Provide the [X, Y] coordinate of the cell's center where the given text is located.  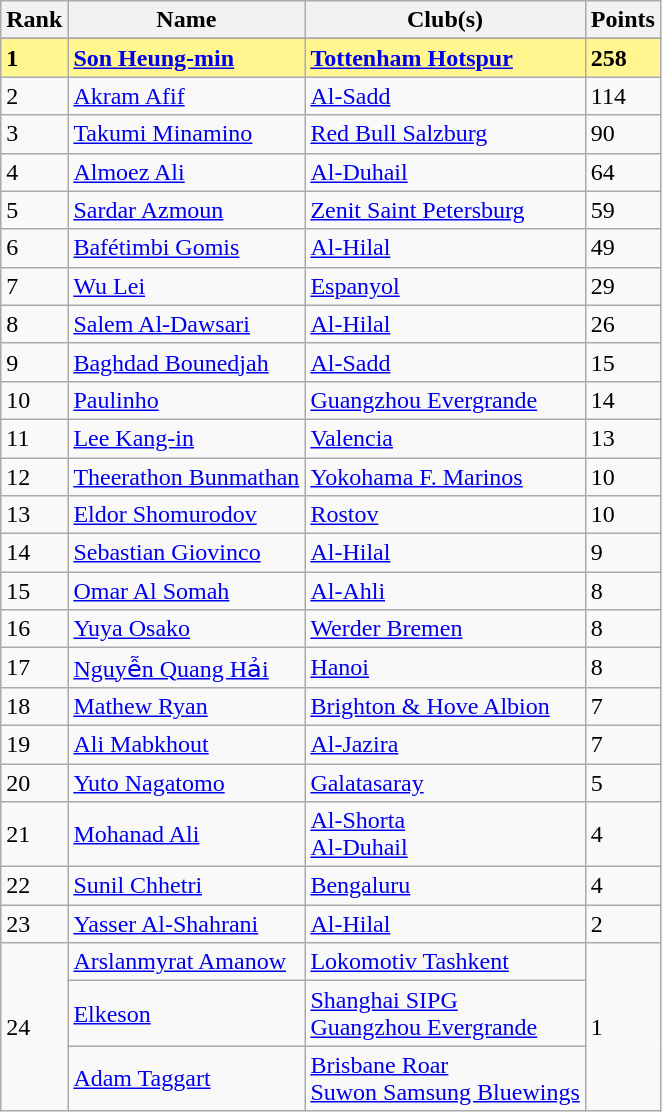
Werder Bremen [445, 629]
Tottenham Hotspur [445, 58]
Nguyễn Quang Hải [186, 668]
Rostov [445, 515]
Mohanad Ali [186, 834]
21 [34, 834]
Yasser Al-Shahrani [186, 924]
12 [34, 477]
Points [622, 20]
Brighton & Hove Albion [445, 706]
Lokomotiv Tashkent [445, 962]
Guangzhou Evergrande [445, 400]
22 [34, 886]
Son Heung-min [186, 58]
Omar Al Somah [186, 591]
23 [34, 924]
Akram Afif [186, 96]
19 [34, 744]
16 [34, 629]
Arslanmyrat Amanow [186, 962]
20 [34, 783]
Al-Duhail [445, 172]
Yokohama F. Marinos [445, 477]
Valencia [445, 438]
Bafétimbi Gomis [186, 248]
Takumi Minamino [186, 134]
Yuya Osako [186, 629]
Espanyol [445, 286]
Zenit Saint Petersburg [445, 210]
11 [34, 438]
Sunil Chhetri [186, 886]
Elkeson [186, 1014]
114 [622, 96]
Paulinho [186, 400]
Almoez Ali [186, 172]
49 [622, 248]
6 [34, 248]
Club(s) [445, 20]
Theerathon Bunmathan [186, 477]
Sebastian Giovinco [186, 553]
Al-Ahli [445, 591]
64 [622, 172]
Salem Al-Dawsari [186, 324]
59 [622, 210]
Eldor Shomurodov [186, 515]
Shanghai SIPG Guangzhou Evergrande [445, 1014]
Sardar Azmoun [186, 210]
Red Bull Salzburg [445, 134]
Brisbane Roar Suwon Samsung Bluewings [445, 1078]
29 [622, 286]
Wu Lei [186, 286]
Ali Mabkhout [186, 744]
Name [186, 20]
Al-Shorta Al-Duhail [445, 834]
Adam Taggart [186, 1078]
Al-Jazira [445, 744]
Mathew Ryan [186, 706]
18 [34, 706]
Yuto Nagatomo [186, 783]
Lee Kang-in [186, 438]
Hanoi [445, 668]
90 [622, 134]
Rank [34, 20]
Bengaluru [445, 886]
258 [622, 58]
26 [622, 324]
3 [34, 134]
Galatasaray [445, 783]
Baghdad Bounedjah [186, 362]
17 [34, 668]
24 [34, 1027]
